Capture the cell that displays the provided text and extract its (X, Y) central coordinate. 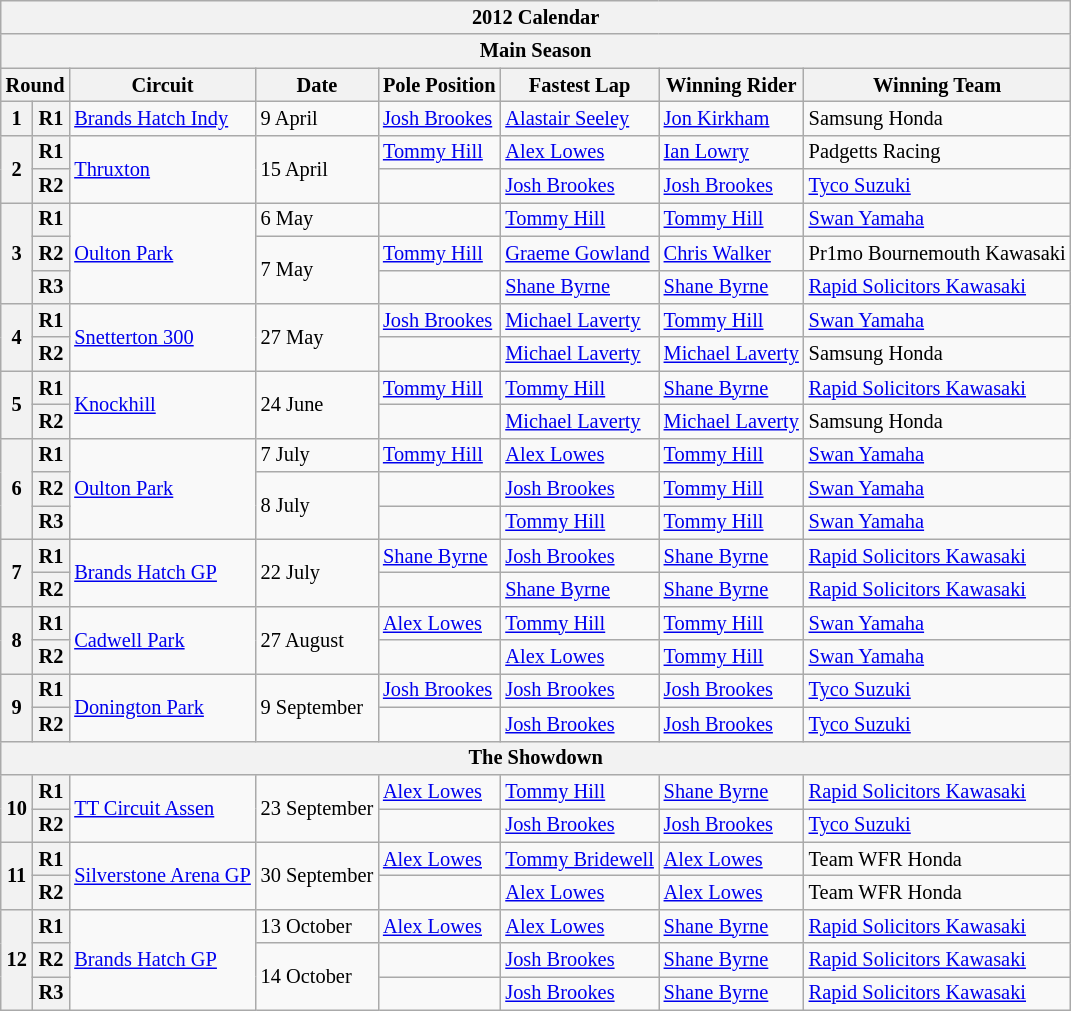
Tommy Bridewell (579, 859)
27 August (317, 640)
Donington Park (162, 706)
22 July (317, 572)
2012 Calendar (536, 17)
Chris Walker (732, 253)
Date (317, 85)
5 (17, 404)
8 (17, 640)
7 May (317, 270)
2 (17, 168)
9 (17, 706)
4 (17, 336)
Alastair Seeley (579, 118)
14 October (317, 976)
Winning Team (938, 85)
The Showdown (536, 758)
15 April (317, 168)
Brands Hatch Indy (162, 118)
8 July (317, 506)
Silverstone Arena GP (162, 876)
7 July (317, 455)
6 (17, 488)
Jon Kirkham (732, 118)
30 September (317, 876)
23 September (317, 808)
9 April (317, 118)
Pr1mo Bournemouth Kawasaki (938, 253)
Fastest Lap (579, 85)
3 (17, 252)
1 (17, 118)
Knockhill (162, 404)
12 (17, 960)
27 May (317, 336)
11 (17, 876)
Main Season (536, 51)
Winning Rider (732, 85)
6 May (317, 219)
Round (36, 85)
Thruxton (162, 168)
Graeme Gowland (579, 253)
13 October (317, 926)
Snetterton 300 (162, 336)
Pole Position (439, 85)
10 (17, 808)
Ian Lowry (732, 152)
9 September (317, 706)
24 June (317, 404)
Padgetts Racing (938, 152)
Circuit (162, 85)
7 (17, 572)
TT Circuit Assen (162, 808)
Cadwell Park (162, 640)
